Detect which cell encompasses the target text, then output its (X, Y) center coordinate. 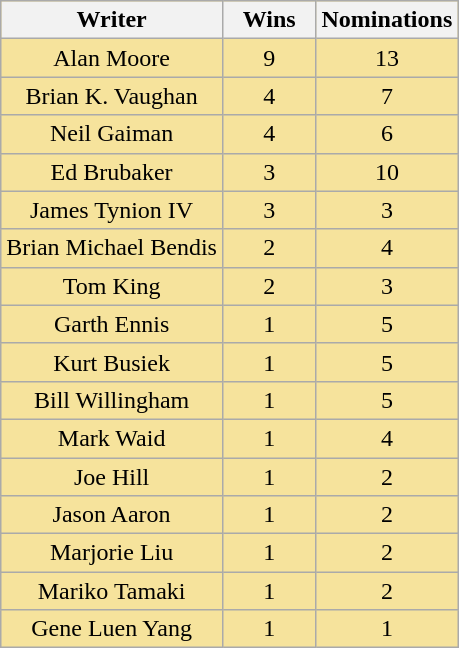
Gene Luen Yang (112, 629)
Tom King (112, 286)
Neil Gaiman (112, 134)
Writer (112, 20)
Jason Aaron (112, 515)
6 (387, 134)
Kurt Busiek (112, 362)
Garth Ennis (112, 324)
7 (387, 96)
Mark Waid (112, 438)
Ed Brubaker (112, 172)
James Tynion IV (112, 210)
Mariko Tamaki (112, 591)
10 (387, 172)
Wins (269, 20)
Bill Willingham (112, 400)
Alan Moore (112, 58)
Marjorie Liu (112, 553)
Brian Michael Bendis (112, 248)
9 (269, 58)
Brian K. Vaughan (112, 96)
13 (387, 58)
Nominations (387, 20)
Joe Hill (112, 477)
